Locate the cell with the specified text and output its [X, Y] center coordinate. 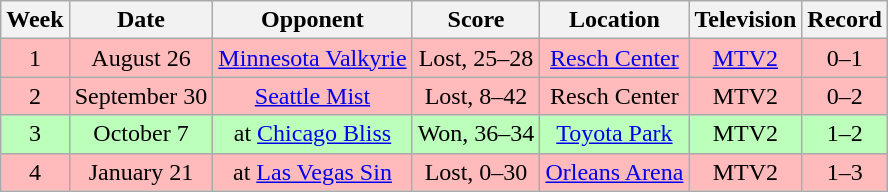
1–3 [845, 172]
2 [35, 96]
Lost, 0–30 [476, 172]
1–2 [845, 134]
0–1 [845, 58]
Score [476, 20]
Won, 36–34 [476, 134]
January 21 [141, 172]
Lost, 8–42 [476, 96]
Lost, 25–28 [476, 58]
Orleans Arena [614, 172]
0–2 [845, 96]
Date [141, 20]
1 [35, 58]
Week [35, 20]
October 7 [141, 134]
August 26 [141, 58]
Toyota Park [614, 134]
Opponent [312, 20]
4 [35, 172]
Minnesota Valkyrie [312, 58]
at Chicago Bliss [312, 134]
3 [35, 134]
Record [845, 20]
Seattle Mist [312, 96]
at Las Vegas Sin [312, 172]
September 30 [141, 96]
Television [746, 20]
Location [614, 20]
